Capture the cell that displays the provided text and extract its [X, Y] central coordinate. 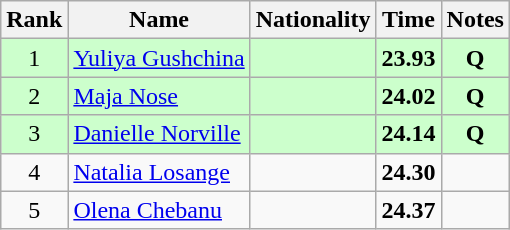
Nationality [313, 20]
Yuliya Gushchina [159, 58]
Olena Chebanu [159, 210]
Danielle Norville [159, 134]
2 [34, 96]
24.30 [408, 172]
Name [159, 20]
Notes [475, 20]
3 [34, 134]
24.02 [408, 96]
24.14 [408, 134]
Rank [34, 20]
4 [34, 172]
Time [408, 20]
Maja Nose [159, 96]
24.37 [408, 210]
23.93 [408, 58]
Natalia Losange [159, 172]
5 [34, 210]
1 [34, 58]
